Extract the (x, y) coordinate from the center of the cell holding the provided text.  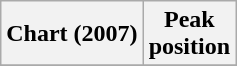
Peakposition (189, 34)
Chart (2007) (72, 34)
